Pinpoint the cell where the given text exists, returning its (x, y) midpoint coordinate. 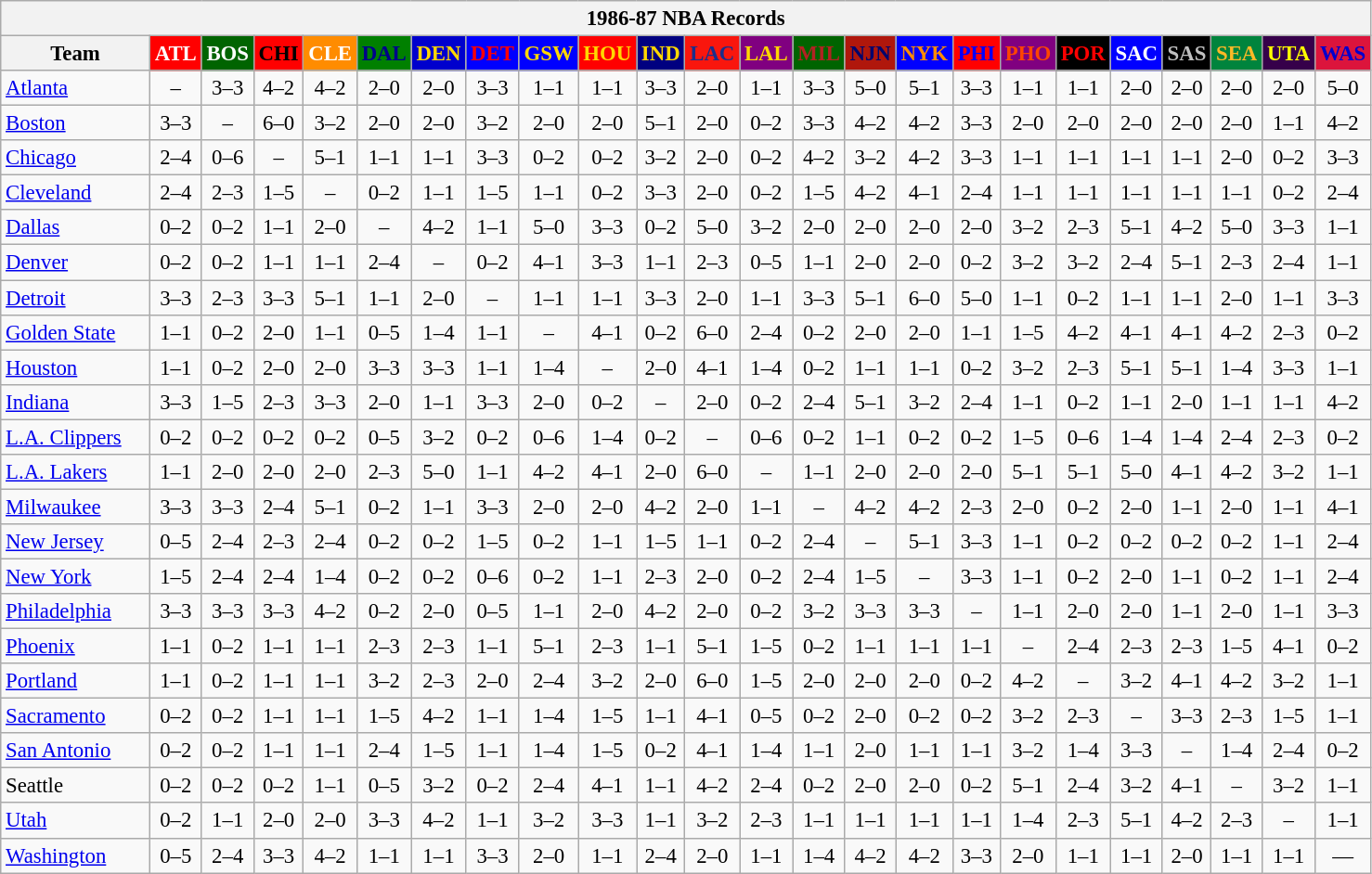
— (1343, 855)
Phoenix (76, 647)
Indiana (76, 402)
Philadelphia (76, 611)
Team (76, 54)
PHO (1028, 54)
Seattle (76, 786)
New York (76, 576)
DEN (438, 54)
POR (1082, 54)
1986-87 NBA Records (686, 19)
L.A. Clippers (76, 437)
Portland (76, 681)
LAL (767, 54)
Houston (76, 367)
Sacramento (76, 716)
Utah (76, 821)
LAC (713, 54)
Denver (76, 263)
Boston (76, 123)
NYK (925, 54)
Chicago (76, 158)
UTA (1288, 54)
DET (492, 54)
Cleveland (76, 193)
Detroit (76, 298)
GSW (549, 54)
Milwaukee (76, 507)
L.A. Lakers (76, 472)
New Jersey (76, 542)
NJN (871, 54)
DAL (384, 54)
CHI (278, 54)
CLE (330, 54)
ATL (175, 54)
Atlanta (76, 88)
MIL (819, 54)
SAC (1136, 54)
Washington (76, 855)
San Antonio (76, 751)
PHI (977, 54)
HOU (607, 54)
SAS (1186, 54)
IND (661, 54)
BOS (227, 54)
SEA (1236, 54)
Dallas (76, 227)
Golden State (76, 332)
WAS (1343, 54)
